Locate the cell with the specified text and output its [x, y] center coordinate. 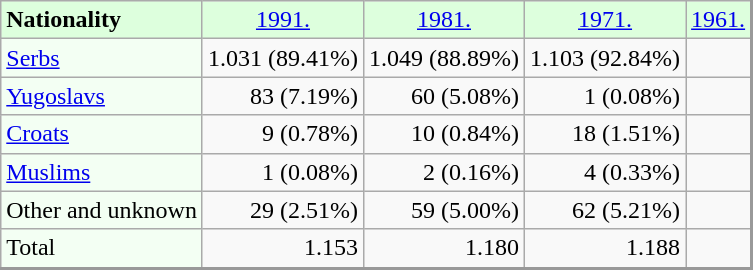
18 (1.51%) [606, 134]
1.153 [282, 248]
2 (0.16%) [444, 172]
1.031 (89.41%) [282, 58]
Yugoslavs [102, 96]
60 (5.08%) [444, 96]
83 (7.19%) [282, 96]
1.103 (92.84%) [606, 58]
10 (0.84%) [444, 134]
Total [102, 248]
Serbs [102, 58]
1981. [444, 20]
Muslims [102, 172]
1.049 (88.89%) [444, 58]
9 (0.78%) [282, 134]
62 (5.21%) [606, 210]
1991. [282, 20]
59 (5.00%) [444, 210]
Other and unknown [102, 210]
Nationality [102, 20]
29 (2.51%) [282, 210]
1961. [719, 20]
1.180 [444, 248]
1.188 [606, 248]
Croats [102, 134]
1971. [606, 20]
4 (0.33%) [606, 172]
